Search for the cell housing the specified text and yield its [x, y] center coordinate. 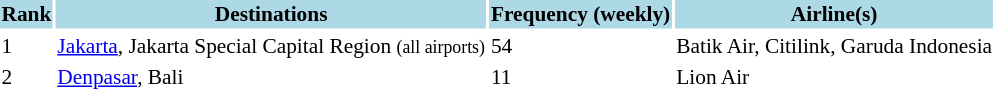
54 [580, 46]
Destinations [272, 14]
Rank [26, 14]
Jakarta, Jakarta Special Capital Region (all airports) [272, 46]
1 [26, 46]
Frequency (weekly) [580, 14]
